Search for the cell housing the specified text and yield its [X, Y] center coordinate. 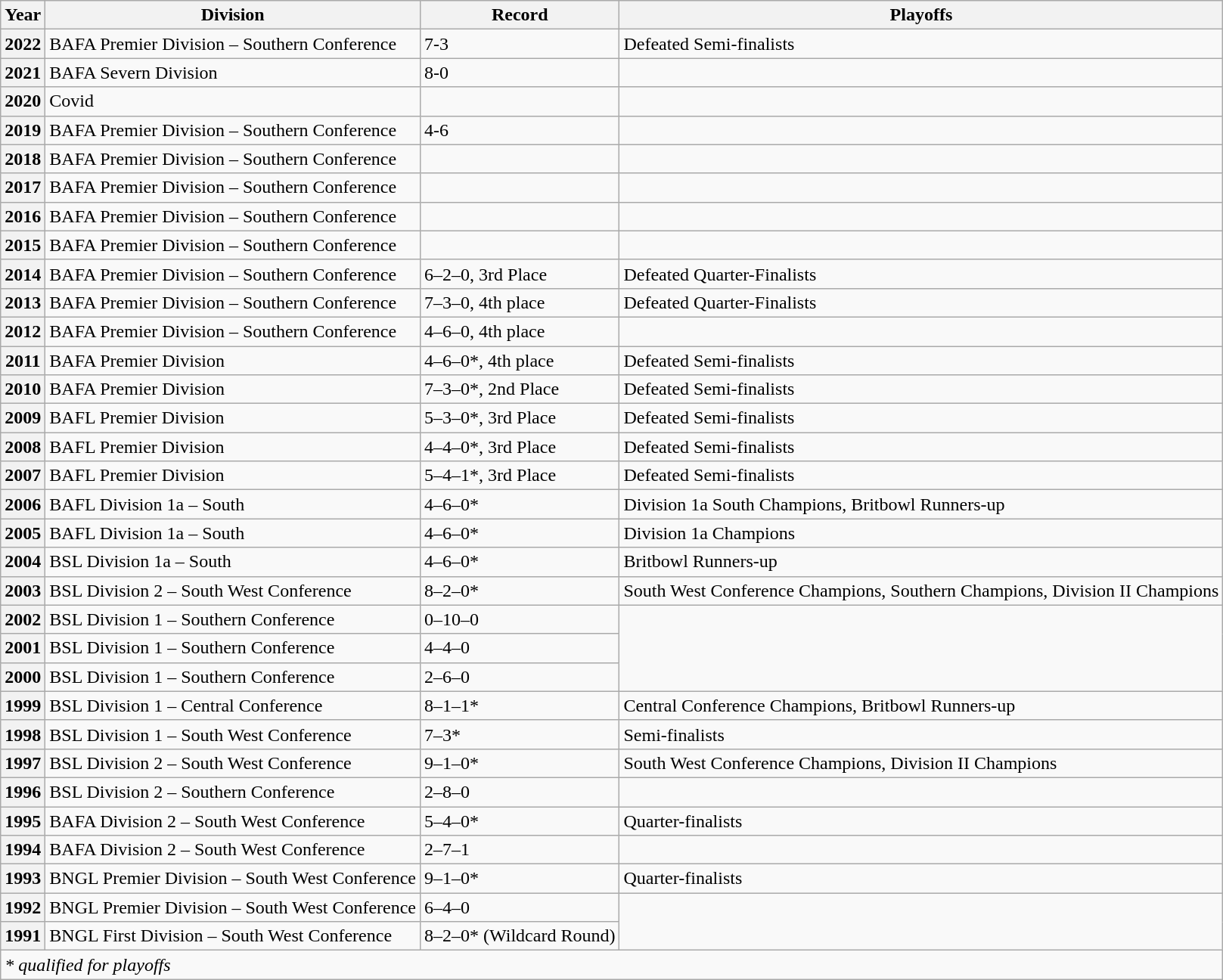
2005 [23, 533]
4–4–0*, 3rd Place [520, 447]
Semi-finalists [921, 734]
7-3 [520, 44]
South West Conference Champions, Southern Champions, Division II Champions [921, 591]
BAFA Severn Division [233, 73]
4–6–0, 4th place [520, 331]
2020 [23, 101]
2002 [23, 619]
1993 [23, 879]
1997 [23, 763]
2010 [23, 389]
2021 [23, 73]
2017 [23, 188]
2004 [23, 562]
2–6–0 [520, 677]
0–10–0 [520, 619]
4–4–0 [520, 648]
Central Conference Champions, Britbowl Runners-up [921, 706]
BNGL First Division – South West Conference [233, 936]
Playoffs [921, 15]
8-0 [520, 73]
6–4–0 [520, 907]
South West Conference Champions, Division II Champions [921, 763]
Division 1a Champions [921, 533]
2011 [23, 361]
Britbowl Runners-up [921, 562]
8–2–0* (Wildcard Round) [520, 936]
2013 [23, 302]
2009 [23, 418]
2014 [23, 274]
8–1–1* [520, 706]
2000 [23, 677]
* qualified for playoffs [612, 965]
4–6–0*, 4th place [520, 361]
BSL Division 1a – South [233, 562]
1995 [23, 820]
2012 [23, 331]
2001 [23, 648]
1996 [23, 792]
Year [23, 15]
Division 1a South Champions, Britbowl Runners-up [921, 504]
2022 [23, 44]
1992 [23, 907]
5–4–0* [520, 820]
5–3–0*, 3rd Place [520, 418]
7–3–0*, 2nd Place [520, 389]
1991 [23, 936]
Covid [233, 101]
5–4–1*, 3rd Place [520, 476]
7–3* [520, 734]
2018 [23, 159]
BSL Division 2 – Southern Conference [233, 792]
2006 [23, 504]
2–8–0 [520, 792]
2016 [23, 216]
8–2–0* [520, 591]
2007 [23, 476]
2019 [23, 130]
1994 [23, 850]
2–7–1 [520, 850]
7–3–0, 4th place [520, 302]
1999 [23, 706]
Record [520, 15]
1998 [23, 734]
BSL Division 1 – Central Conference [233, 706]
BSL Division 1 – South West Conference [233, 734]
4-6 [520, 130]
Division [233, 15]
6–2–0, 3rd Place [520, 274]
2015 [23, 245]
2003 [23, 591]
2008 [23, 447]
